Detect which cell encompasses the target text, then output its (X, Y) center coordinate. 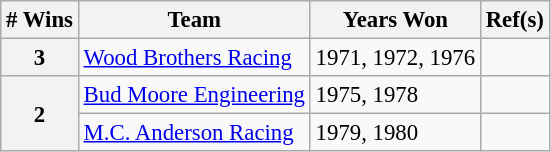
# Wins (40, 20)
1979, 1980 (395, 133)
Wood Brothers Racing (194, 58)
Team (194, 20)
Bud Moore Engineering (194, 95)
M.C. Anderson Racing (194, 133)
Years Won (395, 20)
1975, 1978 (395, 95)
3 (40, 58)
Ref(s) (514, 20)
2 (40, 114)
1971, 1972, 1976 (395, 58)
